Detect which cell encompasses the target text, then output its (X, Y) center coordinate. 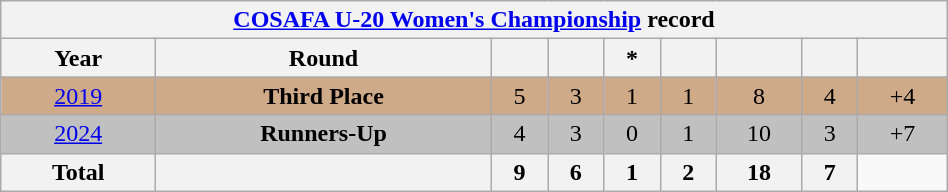
Total (78, 172)
* (632, 58)
+7 (902, 134)
2 (688, 172)
5 (519, 96)
7 (830, 172)
18 (758, 172)
COSAFA U-20 Women's Championship record (474, 20)
Round (324, 58)
6 (576, 172)
2019 (78, 96)
0 (632, 134)
Year (78, 58)
8 (758, 96)
Runners-Up (324, 134)
Third Place (324, 96)
+4 (902, 96)
10 (758, 134)
2024 (78, 134)
9 (519, 172)
